From the cell containing the given text, extract its center point as [x, y] coordinate. 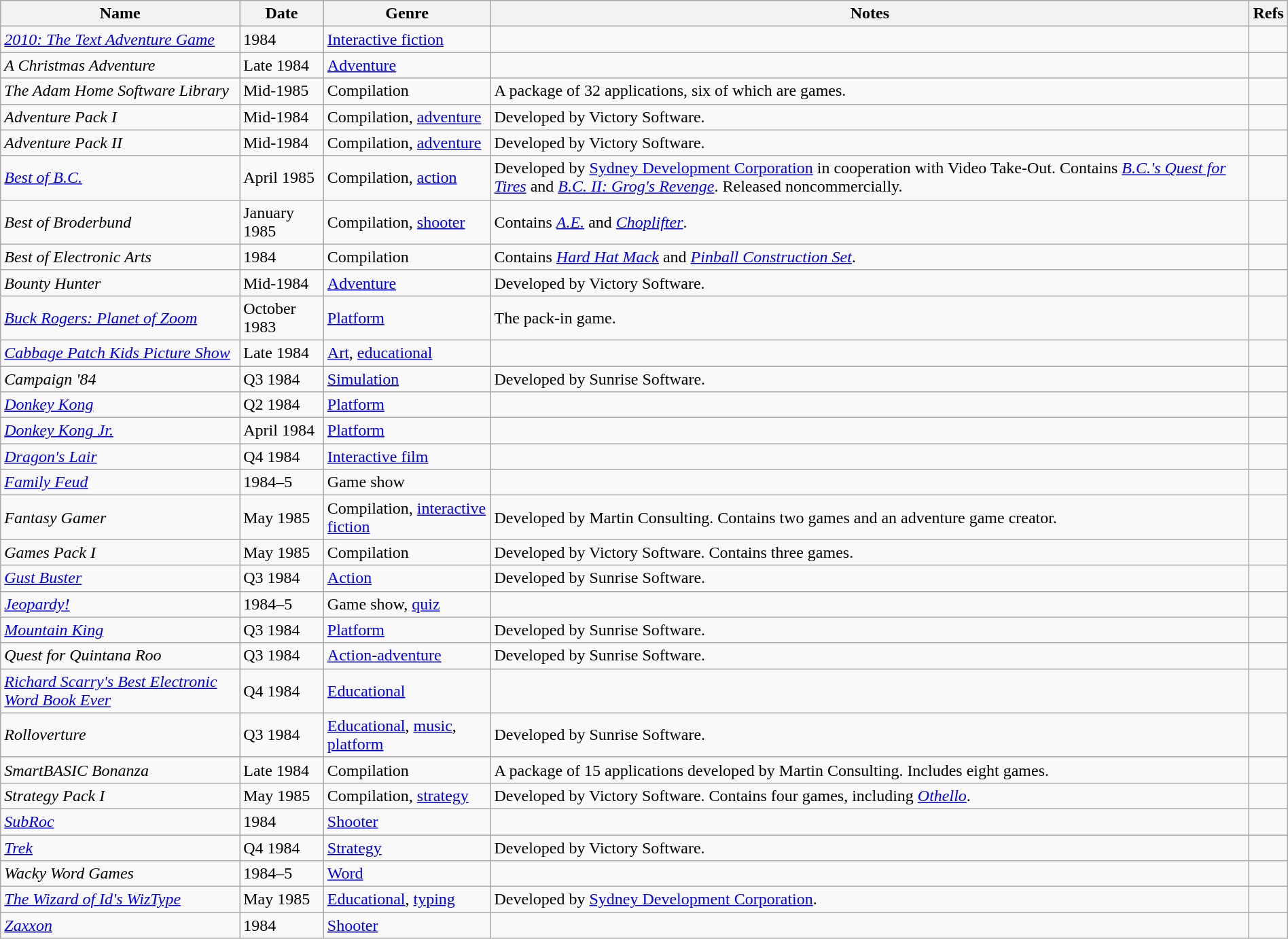
Word [407, 874]
SmartBASIC Bonanza [120, 770]
SubRoc [120, 821]
Educational [407, 690]
A Christmas Adventure [120, 65]
Action-adventure [407, 656]
Date [282, 14]
A package of 15 applications developed by Martin Consulting. Includes eight games. [870, 770]
Jeopardy! [120, 604]
Games Pack I [120, 552]
Compilation, shooter [407, 222]
2010: The Text Adventure Game [120, 39]
Developed by Victory Software. Contains three games. [870, 552]
Trek [120, 847]
April 1985 [282, 178]
Adventure Pack I [120, 117]
Educational, typing [407, 900]
The Adam Home Software Library [120, 91]
Game show [407, 482]
Buck Rogers: Planet of Zoom [120, 318]
Gust Buster [120, 578]
Mid-1985 [282, 91]
Developed by Victory Software. Contains four games, including Othello. [870, 796]
Rolloverture [120, 735]
Family Feud [120, 482]
Simulation [407, 378]
Best of B.C. [120, 178]
Game show, quiz [407, 604]
Q2 1984 [282, 405]
Interactive fiction [407, 39]
Fantasy Gamer [120, 518]
Contains A.E. and Choplifter. [870, 222]
Zaxxon [120, 925]
Campaign '84 [120, 378]
Donkey Kong Jr. [120, 431]
January 1985 [282, 222]
The Wizard of Id's WizType [120, 900]
Bounty Hunter [120, 283]
Developed by Martin Consulting. Contains two games and an adventure game creator. [870, 518]
Contains Hard Hat Mack and Pinball Construction Set. [870, 257]
A package of 32 applications, six of which are games. [870, 91]
Compilation, interactive fiction [407, 518]
October 1983 [282, 318]
Strategy Pack I [120, 796]
Dragon's Lair [120, 457]
Strategy [407, 847]
Cabbage Patch Kids Picture Show [120, 353]
Compilation, action [407, 178]
Donkey Kong [120, 405]
The pack-in game. [870, 318]
Art, educational [407, 353]
Name [120, 14]
Adventure Pack II [120, 143]
Interactive film [407, 457]
Educational, music, platform [407, 735]
Genre [407, 14]
Wacky Word Games [120, 874]
Refs [1268, 14]
Notes [870, 14]
April 1984 [282, 431]
Quest for Quintana Roo [120, 656]
Action [407, 578]
Richard Scarry's Best Electronic Word Book Ever [120, 690]
Mountain King [120, 630]
Developed by Sydney Development Corporation. [870, 900]
Best of Broderbund [120, 222]
Compilation, strategy [407, 796]
Best of Electronic Arts [120, 257]
